Scan for the cell matching the given text and deliver its [X, Y] coordinate at center. 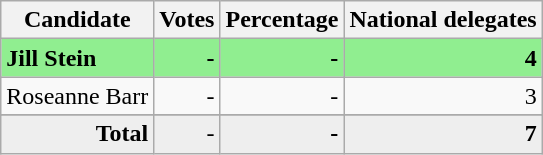
Total [78, 134]
National delegates [443, 20]
Candidate [78, 20]
Votes [187, 20]
Jill Stein [78, 58]
3 [443, 96]
7 [443, 134]
4 [443, 58]
Percentage [282, 20]
Roseanne Barr [78, 96]
